Capture the cell that displays the provided text and extract its (X, Y) central coordinate. 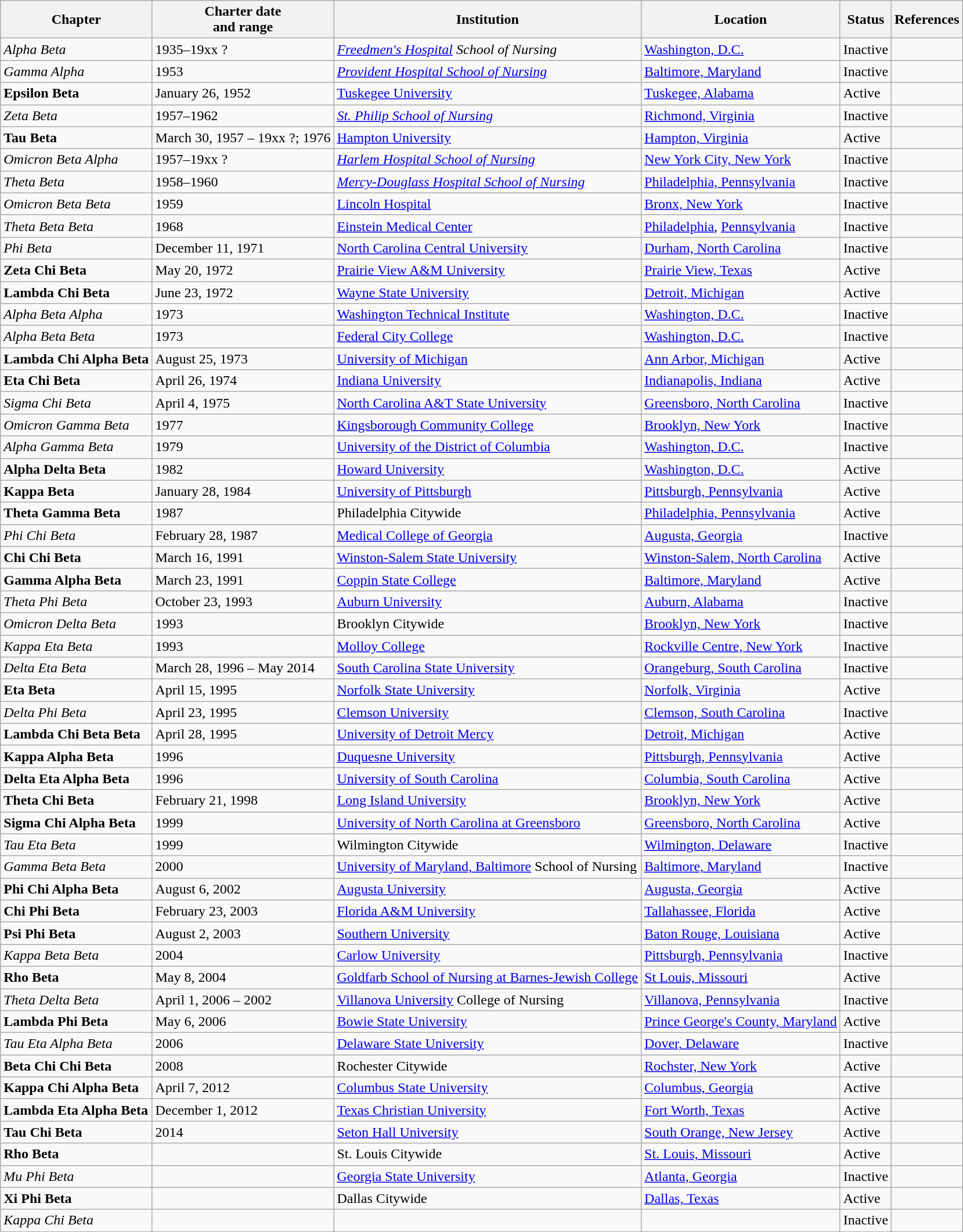
Chi Chi Beta (77, 557)
Richmond, Virginia (741, 116)
February 28, 1987 (243, 535)
Psi Phi Beta (77, 933)
1987 (243, 513)
Gamma Alpha (77, 71)
Molloy College (488, 646)
Tau Eta Beta (77, 845)
April 7, 2012 (243, 1088)
Mercy-Douglass Hospital School of Nursing (488, 182)
January 28, 1984 (243, 491)
Lambda Chi Alpha Beta (77, 359)
Clemson University (488, 712)
Xi Phi Beta (77, 1198)
Kingsborough Community College (488, 425)
Tuskegee University (488, 93)
Fort Worth, Texas (741, 1110)
Location (741, 20)
Beta Chi Chi Beta (77, 1066)
Carlow University (488, 955)
Wilmington, Delaware (741, 845)
Bronx, New York (741, 204)
Coppin State College (488, 579)
St. Philip School of Nursing (488, 116)
April 1, 2006 – 2002 (243, 999)
August 6, 2002 (243, 889)
University of the District of Columbia (488, 447)
Columbus State University (488, 1088)
Indianapolis, Indiana (741, 381)
1968 (243, 226)
April 23, 1995 (243, 712)
New York City, New York (741, 160)
Einstein Medical Center (488, 226)
April 28, 1995 (243, 734)
Winston-Salem, North Carolina (741, 557)
April 26, 1974 (243, 381)
Tuskegee, Alabama (741, 93)
Rockville Centre, New York (741, 646)
Omicron Gamma Beta (77, 425)
Alpha Beta (77, 49)
Florida A&M University (488, 911)
Delta Eta Alpha Beta (77, 779)
Eta Chi Beta (77, 381)
1959 (243, 204)
Epsilon Beta (77, 93)
1958–1960 (243, 182)
Prairie View A&M University (488, 270)
Alpha Beta Alpha (77, 315)
Theta Gamma Beta (77, 513)
2004 (243, 955)
Washington Technical Institute (488, 315)
Tau Eta Alpha Beta (77, 1044)
Lambda Phi Beta (77, 1022)
Mu Phi Beta (77, 1176)
February 21, 1998 (243, 801)
Villanova, Pennsylvania (741, 999)
Omicron Beta Alpha (77, 160)
Delta Phi Beta (77, 712)
Phi Chi Beta (77, 535)
Tau Beta (77, 138)
Indiana University (488, 381)
Prairie View, Texas (741, 270)
Status (865, 20)
University of Pittsburgh (488, 491)
Provident Hospital School of Nursing (488, 71)
Durham, North Carolina (741, 248)
Chapter (77, 20)
Auburn University (488, 601)
Medical College of Georgia (488, 535)
1935–19xx ? (243, 49)
Tallahassee, Florida (741, 911)
Kappa Chi Alpha Beta (77, 1088)
Long Island University (488, 801)
Theta Delta Beta (77, 999)
Alpha Beta Beta (77, 337)
Institution (488, 20)
University of Maryland, Baltimore School of Nursing (488, 867)
Kappa Chi Beta (77, 1220)
Sigma Chi Beta (77, 403)
March 30, 1957 – 19xx ?; 1976 (243, 138)
Lambda Chi Beta (77, 292)
January 26, 1952 (243, 93)
June 23, 1972 (243, 292)
Norfolk, Virginia (741, 690)
1953 (243, 71)
Rochster, New York (741, 1066)
1957–19xx ? (243, 160)
May 20, 1972 (243, 270)
March 16, 1991 (243, 557)
August 25, 1973 (243, 359)
Norfolk State University (488, 690)
Lambda Chi Beta Beta (77, 734)
Zeta Beta (77, 116)
Prince George's County, Maryland (741, 1022)
Wayne State University (488, 292)
1982 (243, 469)
2014 (243, 1132)
Alpha Delta Beta (77, 469)
Columbia, South Carolina (741, 779)
Delta Eta Beta (77, 668)
Atlanta, Georgia (741, 1176)
Charter dateand range (243, 20)
2006 (243, 1044)
March 28, 1996 – May 2014 (243, 668)
Tau Chi Beta (77, 1132)
Rochester Citywide (488, 1066)
Hampton, Virginia (741, 138)
Baton Rouge, Louisiana (741, 933)
St Louis, Missouri (741, 977)
Kappa Beta Beta (77, 955)
Gamma Alpha Beta (77, 579)
Wilmington Citywide (488, 845)
Theta Beta (77, 182)
Eta Beta (77, 690)
Freedmen's Hospital School of Nursing (488, 49)
Winston-Salem State University (488, 557)
North Carolina A&T State University (488, 403)
Clemson, South Carolina (741, 712)
Brooklyn Citywide (488, 624)
2008 (243, 1066)
2000 (243, 867)
Theta Chi Beta (77, 801)
Kappa Alpha Beta (77, 757)
Sigma Chi Alpha Beta (77, 823)
Goldfarb School of Nursing at Barnes-Jewish College (488, 977)
December 11, 1971 (243, 248)
Georgia State University (488, 1176)
Hampton University (488, 138)
Ann Arbor, Michigan (741, 359)
Zeta Chi Beta (77, 270)
Howard University (488, 469)
May 8, 2004 (243, 977)
University of South Carolina (488, 779)
Lincoln Hospital (488, 204)
December 1, 2012 (243, 1110)
March 23, 1991 (243, 579)
April 4, 1975 (243, 403)
Dallas Citywide (488, 1198)
Columbus, Georgia (741, 1088)
Kappa Eta Beta (77, 646)
Theta Phi Beta (77, 601)
St. Louis Citywide (488, 1154)
Lambda Eta Alpha Beta (77, 1110)
Augusta University (488, 889)
Orangeburg, South Carolina (741, 668)
April 15, 1995 (243, 690)
Harlem Hospital School of Nursing (488, 160)
Auburn, Alabama (741, 601)
Alpha Gamma Beta (77, 447)
August 2, 2003 (243, 933)
Phi Beta (77, 248)
Delaware State University (488, 1044)
Chi Phi Beta (77, 911)
Kappa Beta (77, 491)
Seton Hall University (488, 1132)
University of Detroit Mercy (488, 734)
Southern University (488, 933)
Philadelphia Citywide (488, 513)
Dallas, Texas (741, 1198)
University of Michigan (488, 359)
North Carolina Central University (488, 248)
South Carolina State University (488, 668)
Omicron Delta Beta (77, 624)
Dover, Delaware (741, 1044)
Texas Christian University (488, 1110)
Omicron Beta Beta (77, 204)
October 23, 1993 (243, 601)
Villanova University College of Nursing (488, 999)
1979 (243, 447)
1977 (243, 425)
Gamma Beta Beta (77, 867)
Phi Chi Alpha Beta (77, 889)
South Orange, New Jersey (741, 1132)
References (928, 20)
Duquesne University (488, 757)
University of North Carolina at Greensboro (488, 823)
Federal City College (488, 337)
St. Louis, Missouri (741, 1154)
1957–1962 (243, 116)
May 6, 2006 (243, 1022)
February 23, 2003 (243, 911)
Theta Beta Beta (77, 226)
Bowie State University (488, 1022)
